Extract the (X, Y) coordinate from the center of the cell holding the provided text.  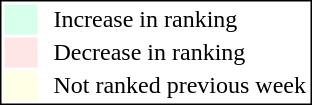
Decrease in ranking (180, 53)
Increase in ranking (180, 19)
Not ranked previous week (180, 85)
